From the cell containing the given text, extract its center point as (x, y) coordinate. 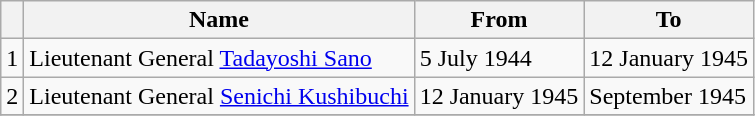
Lieutenant General Senichi Kushibuchi (219, 96)
Name (219, 20)
Lieutenant General Tadayoshi Sano (219, 58)
September 1945 (669, 96)
1 (12, 58)
From (499, 20)
5 July 1944 (499, 58)
To (669, 20)
2 (12, 96)
